Provide the (x, y) coordinate of the cell's center where the given text is located.  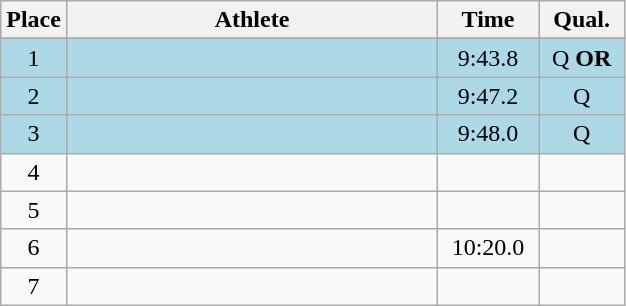
6 (34, 248)
4 (34, 172)
Q OR (582, 58)
1 (34, 58)
Time (488, 20)
5 (34, 210)
Athlete (252, 20)
9:43.8 (488, 58)
7 (34, 286)
Qual. (582, 20)
2 (34, 96)
Place (34, 20)
10:20.0 (488, 248)
3 (34, 134)
9:48.0 (488, 134)
9:47.2 (488, 96)
